Return the [x, y] coordinate for the center point of the cell that contains the specified text.  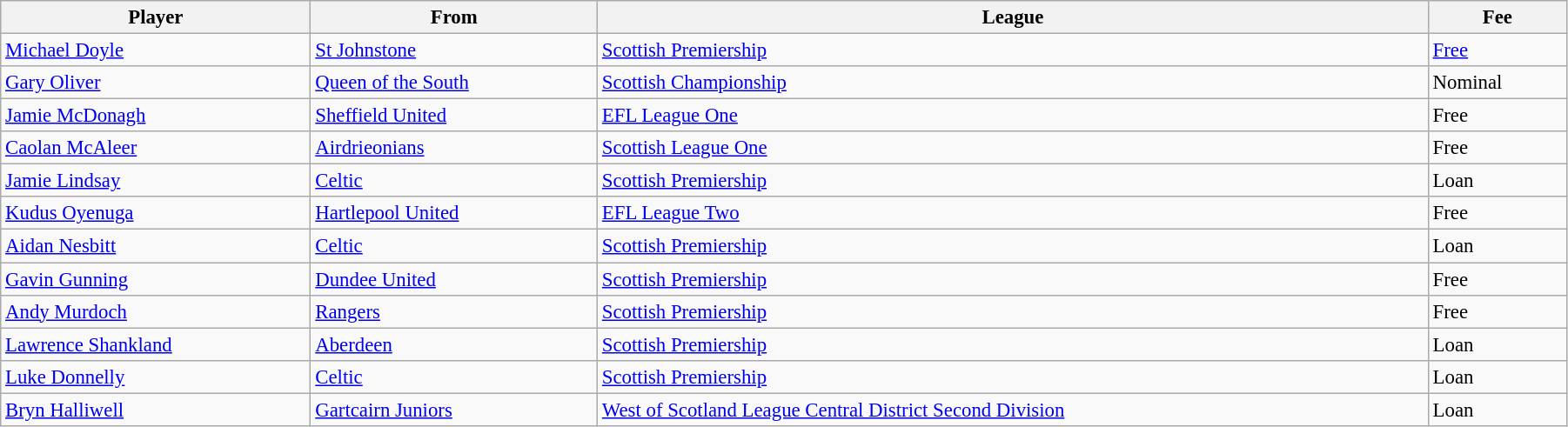
Gartcairn Juniors [454, 410]
Nominal [1497, 83]
Caolan McAleer [156, 148]
Player [156, 17]
Bryn Halliwell [156, 410]
Gary Oliver [156, 83]
Jamie McDonagh [156, 116]
EFL League Two [1013, 213]
Fee [1497, 17]
Dundee United [454, 279]
Andy Murdoch [156, 311]
Rangers [454, 311]
Scottish League One [1013, 148]
Luke Donnelly [156, 377]
St Johnstone [454, 50]
Airdrieonians [454, 148]
Jamie Lindsay [156, 181]
Lawrence Shankland [156, 344]
From [454, 17]
Hartlepool United [454, 213]
Aberdeen [454, 344]
Queen of the South [454, 83]
Gavin Gunning [156, 279]
Sheffield United [454, 116]
EFL League One [1013, 116]
Aidan Nesbitt [156, 246]
Michael Doyle [156, 50]
West of Scotland League Central District Second Division [1013, 410]
Kudus Oyenuga [156, 213]
Scottish Championship [1013, 83]
League [1013, 17]
